Output the [x, y] coordinate of the center of the cell containing the given text.  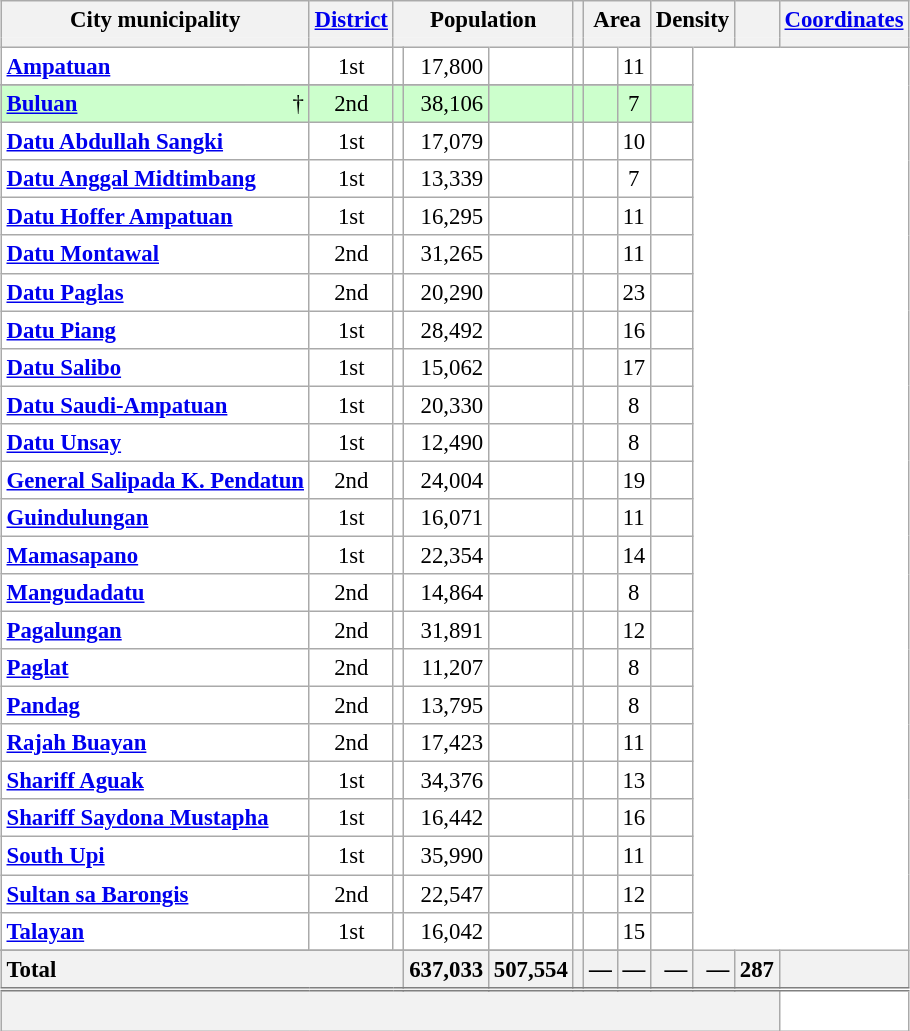
23 [634, 292]
11,207 [446, 668]
20,330 [446, 405]
15 [634, 931]
Datu Anggal Midtimbang [155, 179]
17,800 [446, 66]
Guindulungan [155, 518]
Datu Salibo [155, 367]
35,990 [446, 856]
Rajah Buayan [155, 743]
Mangudadatu [155, 593]
17,079 [446, 142]
Ampatuan [155, 66]
12,490 [446, 442]
South Upi [155, 856]
22,354 [446, 555]
14,864 [446, 593]
Paglat [155, 668]
Datu Saudi-Ampatuan [155, 405]
16,071 [446, 518]
13,339 [446, 179]
19 [634, 480]
Pagalungan [155, 630]
13 [634, 781]
10 [634, 142]
Pandag [155, 706]
38,106 [446, 104]
Total [202, 970]
22,547 [446, 893]
Sultan sa Barongis [155, 893]
Talayan [155, 931]
General Salipada K. Pendatun [155, 480]
507,554 [530, 970]
16,295 [446, 217]
637,033 [446, 970]
15,062 [446, 367]
13,795 [446, 706]
Buluan [123, 104]
31,891 [446, 630]
Shariff Saydona Mustapha [155, 818]
Population [483, 20]
Shariff Aguak [155, 781]
287 [756, 970]
Datu Paglas [155, 292]
Datu Unsay [155, 442]
Datu Hoffer Ampatuan [155, 217]
City municipality [155, 20]
14 [634, 555]
Datu Montawal [155, 254]
Datu Piang [155, 330]
28,492 [446, 330]
Density [692, 20]
District [351, 20]
Coordinates [844, 20]
34,376 [446, 781]
16,442 [446, 818]
† [277, 104]
24,004 [446, 480]
Mamasapano [155, 555]
Area [618, 20]
16,042 [446, 931]
31,265 [446, 254]
Datu Abdullah Sangki [155, 142]
20,290 [446, 292]
17,423 [446, 743]
17 [634, 367]
